Identify which cell holds the provided text, then report its (X, Y) central coordinate. 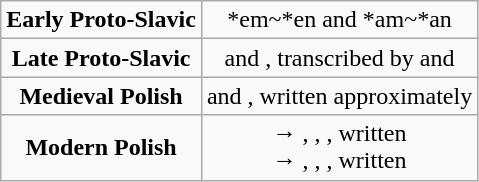
→ , , , written → , , , written (339, 148)
Modern Polish (102, 148)
*em~*en and *am~*an (339, 20)
Late Proto-Slavic (102, 58)
and , transcribed by and (339, 58)
Early Proto-Slavic (102, 20)
Medieval Polish (102, 96)
and , written approximately (339, 96)
